Capture the cell that displays the provided text and extract its [x, y] central coordinate. 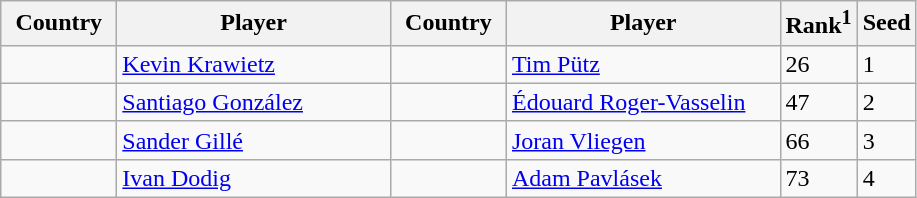
Tim Pütz [643, 64]
Édouard Roger-Vasselin [643, 102]
Sander Gillé [254, 140]
Kevin Krawietz [254, 64]
2 [886, 102]
Rank1 [818, 24]
Santiago González [254, 102]
47 [818, 102]
73 [818, 178]
1 [886, 64]
66 [818, 140]
Joran Vliegen [643, 140]
26 [818, 64]
3 [886, 140]
Seed [886, 24]
Ivan Dodig [254, 178]
Adam Pavlásek [643, 178]
4 [886, 178]
